Pinpoint the cell where the given text exists, returning its (X, Y) midpoint coordinate. 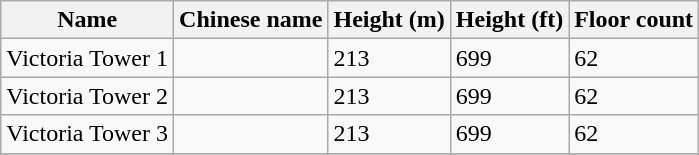
Floor count (634, 20)
Victoria Tower 2 (88, 96)
Name (88, 20)
Victoria Tower 1 (88, 58)
Victoria Tower 3 (88, 134)
Height (ft) (509, 20)
Height (m) (389, 20)
Chinese name (251, 20)
